Extract the (X, Y) coordinate from the center of the cell holding the provided text.  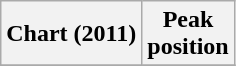
Chart (2011) (72, 34)
Peakposition (188, 34)
